Return (X, Y) of the center of cell containing provided text 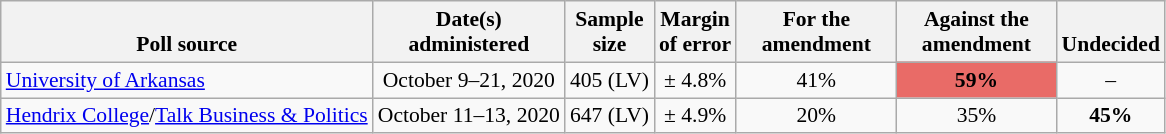
– (1110, 80)
20% (816, 116)
Undecided (1110, 32)
University of Arkansas (187, 80)
41% (816, 80)
59% (976, 80)
647 (LV) (610, 116)
45% (1110, 116)
± 4.9% (695, 116)
October 9–21, 2020 (469, 80)
For the amendment (816, 32)
405 (LV) (610, 80)
Hendrix College/Talk Business & Politics (187, 116)
35% (976, 116)
± 4.8% (695, 80)
Against the amendment (976, 32)
Poll source (187, 32)
Samplesize (610, 32)
Date(s)administered (469, 32)
Marginof error (695, 32)
October 11–13, 2020 (469, 116)
